Provide the (x, y) coordinate of the cell's center where the given text is located.  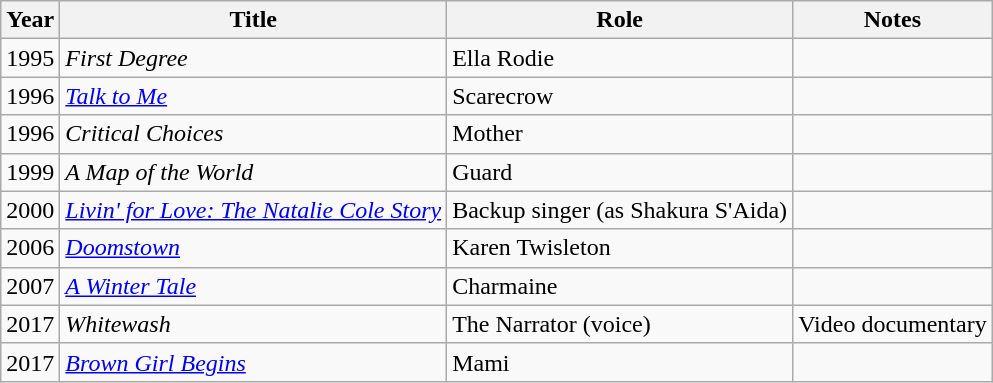
1995 (30, 58)
Critical Choices (254, 134)
Doomstown (254, 248)
Role (620, 20)
Ella Rodie (620, 58)
The Narrator (voice) (620, 324)
2007 (30, 286)
A Winter Tale (254, 286)
Livin' for Love: The Natalie Cole Story (254, 210)
2000 (30, 210)
Brown Girl Begins (254, 362)
A Map of the World (254, 172)
Video documentary (893, 324)
Karen Twisleton (620, 248)
2006 (30, 248)
Mami (620, 362)
Year (30, 20)
Guard (620, 172)
Whitewash (254, 324)
Backup singer (as Shakura S'Aida) (620, 210)
Talk to Me (254, 96)
First Degree (254, 58)
Mother (620, 134)
Title (254, 20)
Scarecrow (620, 96)
Charmaine (620, 286)
Notes (893, 20)
1999 (30, 172)
